Output the [X, Y] coordinate of the center of the cell containing the given text.  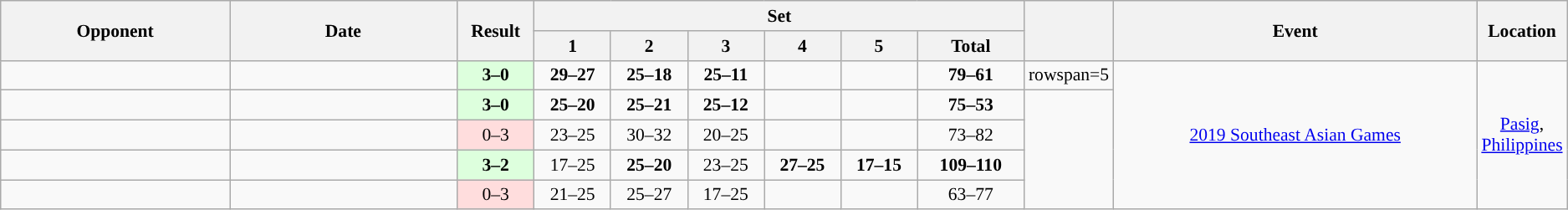
1 [573, 46]
rowspan=5 [1069, 75]
30–32 [649, 136]
5 [879, 46]
25–18 [649, 75]
4 [803, 46]
75–53 [971, 105]
Location [1522, 30]
Result [495, 30]
Total [971, 46]
2019 Southeast Asian Games [1295, 135]
25–12 [726, 105]
63–77 [971, 195]
109–110 [971, 165]
17–15 [879, 165]
Opponent [115, 30]
3 [726, 46]
Pasig, Philippines [1522, 135]
79–61 [971, 75]
25–27 [649, 195]
25–21 [649, 105]
2 [649, 46]
20–25 [726, 136]
25–11 [726, 75]
3–2 [495, 165]
27–25 [803, 165]
21–25 [573, 195]
Date [343, 30]
Event [1295, 30]
73–82 [971, 136]
Set [779, 16]
29–27 [573, 75]
